Provide the [X, Y] coordinate of the cell's center where the given text is located.  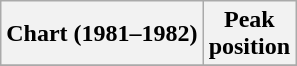
Peakposition [249, 34]
Chart (1981–1982) [102, 34]
